Capture the cell that displays the provided text and extract its [x, y] central coordinate. 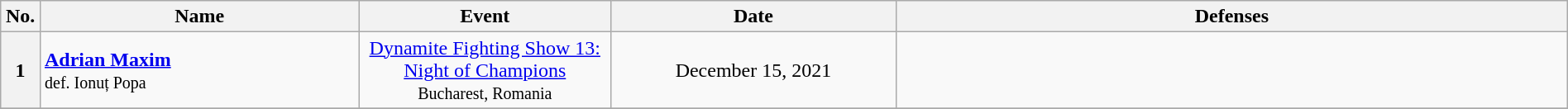
No. [21, 17]
Dynamite Fighting Show 13: Night of Champions Bucharest, Romania [485, 70]
December 15, 2021 [753, 70]
1 [21, 70]
Adrian Maximdef. Ionuț Popa [199, 70]
Defenses [1231, 17]
Date [753, 17]
Event [485, 17]
Name [199, 17]
